From the cell containing the given text, extract its center point as (x, y) coordinate. 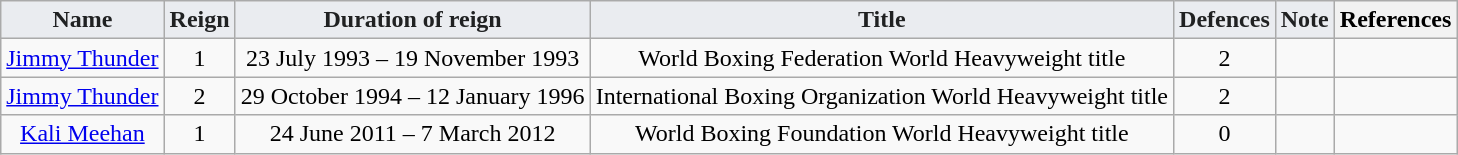
Title (882, 20)
World Boxing Federation World Heavyweight title (882, 58)
23 July 1993 – 19 November 1993 (412, 58)
References (1396, 20)
0 (1225, 134)
Name (82, 20)
Duration of reign (412, 20)
Reign (200, 20)
Kali Meehan (82, 134)
Note (1304, 20)
World Boxing Foundation World Heavyweight title (882, 134)
Defences (1225, 20)
International Boxing Organization World Heavyweight title (882, 96)
24 June 2011 – 7 March 2012 (412, 134)
29 October 1994 – 12 January 1996 (412, 96)
